Search for the cell housing the specified text and yield its (X, Y) center coordinate. 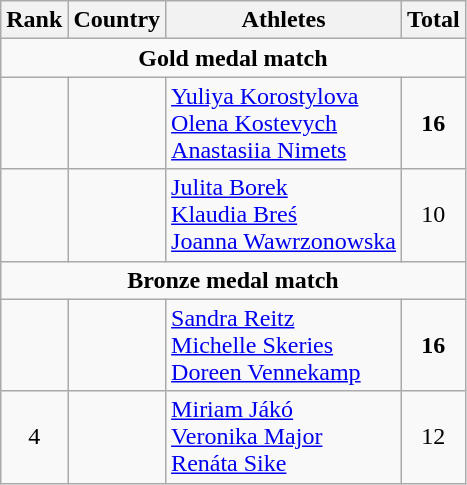
Miriam JákóVeronika MajorRenáta Sike (284, 437)
Total (434, 20)
Yuliya KorostylovaOlena KostevychAnastasiia Nimets (284, 123)
Country (117, 20)
Athletes (284, 20)
Sandra ReitzMichelle SkeriesDoreen Vennekamp (284, 345)
Rank (34, 20)
Julita BorekKlaudia BreśJoanna Wawrzonowska (284, 215)
12 (434, 437)
4 (34, 437)
Bronze medal match (233, 280)
10 (434, 215)
Gold medal match (233, 58)
